From the cell containing the given text, extract its center point as (x, y) coordinate. 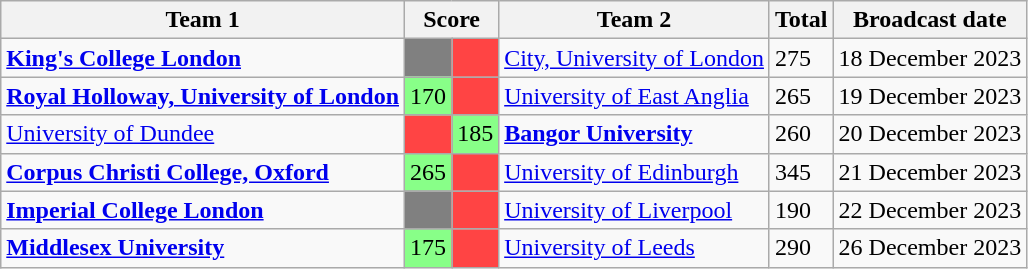
170 (428, 96)
University of Liverpool (634, 210)
King's College London (203, 58)
290 (801, 248)
University of East Anglia (634, 96)
Total (801, 20)
Royal Holloway, University of London (203, 96)
Imperial College London (203, 210)
City, University of London (634, 58)
Team 1 (203, 20)
185 (476, 134)
Bangor University (634, 134)
University of Edinburgh (634, 172)
275 (801, 58)
University of Dundee (203, 134)
19 December 2023 (930, 96)
Corpus Christi College, Oxford (203, 172)
Broadcast date (930, 20)
260 (801, 134)
Team 2 (634, 20)
21 December 2023 (930, 172)
Middlesex University (203, 248)
175 (428, 248)
345 (801, 172)
University of Leeds (634, 248)
18 December 2023 (930, 58)
22 December 2023 (930, 210)
20 December 2023 (930, 134)
190 (801, 210)
26 December 2023 (930, 248)
Score (452, 20)
